Search for the cell housing the specified text and yield its (X, Y) center coordinate. 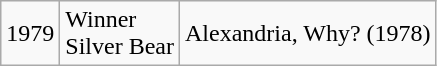
Alexandria, Why? (1978) (308, 34)
1979 (30, 34)
WinnerSilver Bear (120, 34)
